Detect which cell encompasses the target text, then output its [X, Y] center coordinate. 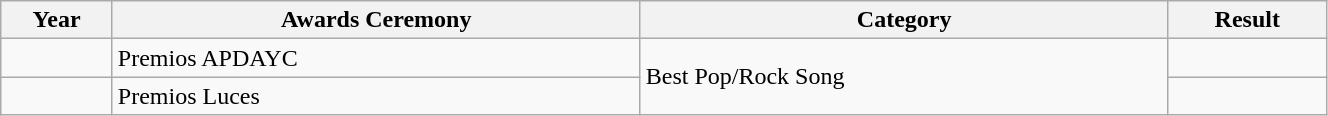
Awards Ceremony [376, 20]
Premios APDAYC [376, 58]
Premios Luces [376, 96]
Year [57, 20]
Result [1247, 20]
Best Pop/Rock Song [904, 77]
Category [904, 20]
